Pinpoint the cell where the given text exists, returning its (x, y) midpoint coordinate. 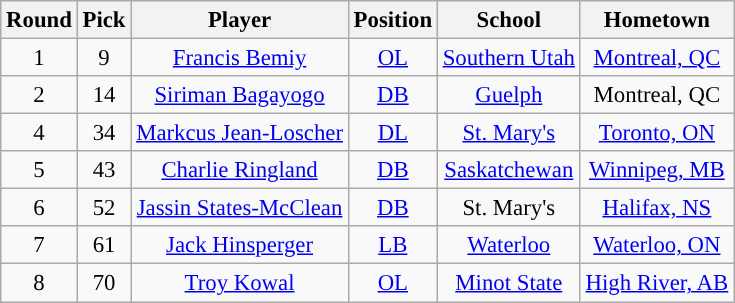
Round (39, 20)
5 (39, 170)
Francis Bemiy (240, 58)
Winnipeg, MB (656, 170)
8 (39, 283)
LB (392, 245)
Jack Hinsperger (240, 245)
Hometown (656, 20)
Waterloo (508, 245)
61 (104, 245)
Position (392, 20)
Markcus Jean-Loscher (240, 133)
Halifax, NS (656, 208)
Troy Kowal (240, 283)
1 (39, 58)
High River, AB (656, 283)
7 (39, 245)
2 (39, 95)
34 (104, 133)
6 (39, 208)
Siriman Bagayogo (240, 95)
Waterloo, ON (656, 245)
School (508, 20)
4 (39, 133)
Toronto, ON (656, 133)
43 (104, 170)
Pick (104, 20)
Player (240, 20)
Jassin States-McClean (240, 208)
52 (104, 208)
DL (392, 133)
Charlie Ringland (240, 170)
9 (104, 58)
Saskatchewan (508, 170)
70 (104, 283)
14 (104, 95)
Guelph (508, 95)
Minot State (508, 283)
Southern Utah (508, 58)
